Pinpoint the cell where the given text exists, returning its (x, y) midpoint coordinate. 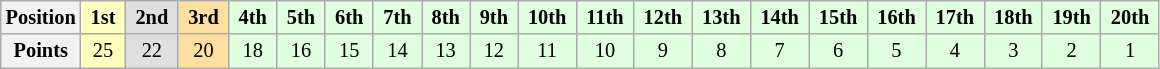
11 (547, 51)
19th (1071, 17)
12th (663, 17)
9 (663, 51)
5th (301, 17)
9th (494, 17)
2nd (152, 17)
18th (1013, 17)
16th (896, 17)
1 (1130, 51)
20 (203, 51)
2 (1071, 51)
3 (1013, 51)
6th (349, 17)
7th (397, 17)
13th (721, 17)
20th (1130, 17)
5 (896, 51)
17th (955, 17)
6 (838, 51)
1st (104, 17)
16 (301, 51)
25 (104, 51)
Position (41, 17)
8 (721, 51)
10 (604, 51)
11th (604, 17)
22 (152, 51)
4th (253, 17)
8th (446, 17)
4 (955, 51)
Points (41, 51)
15th (838, 17)
3rd (203, 17)
14 (397, 51)
14th (779, 17)
18 (253, 51)
10th (547, 17)
12 (494, 51)
15 (349, 51)
13 (446, 51)
7 (779, 51)
